Find where the given text appears and provide that cell's center as [X, Y] coordinate. 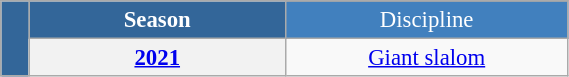
Discipline [426, 20]
Giant slalom [426, 58]
2021 [157, 58]
Season [157, 20]
